Identify which cell holds the provided text, then report its [x, y] central coordinate. 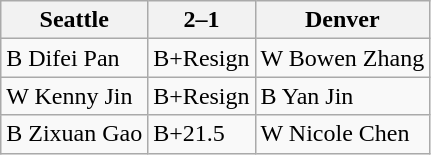
Denver [342, 20]
W Bowen Zhang [342, 58]
Seattle [74, 20]
W Nicole Chen [342, 134]
B+21.5 [202, 134]
2–1 [202, 20]
B Yan Jin [342, 96]
W Kenny Jin [74, 96]
B Zixuan Gao [74, 134]
B Difei Pan [74, 58]
